Provide the (x, y) coordinate of the cell's center where the given text is located.  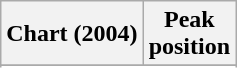
Chart (2004) (72, 34)
Peakposition (189, 34)
